Locate the cell with the specified text and output its (x, y) center coordinate. 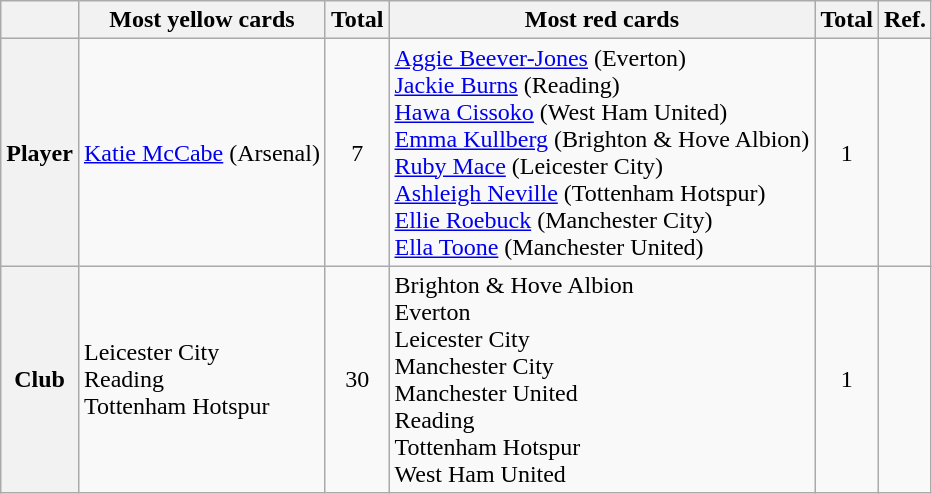
Player (40, 152)
Most yellow cards (202, 20)
7 (357, 152)
Ref. (904, 20)
Brighton & Hove AlbionEvertonLeicester CityManchester CityManchester UnitedReadingTottenham HotspurWest Ham United (602, 380)
30 (357, 380)
Leicester CityReadingTottenham Hotspur (202, 380)
Most red cards (602, 20)
Katie McCabe (Arsenal) (202, 152)
Club (40, 380)
